Output the [x, y] coordinate of the center of the cell containing the given text.  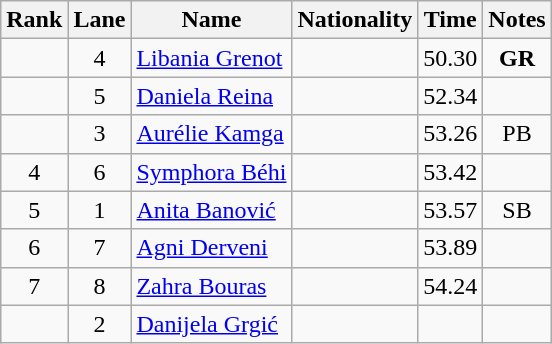
53.26 [450, 134]
SB [517, 210]
Rank [34, 20]
8 [100, 286]
52.34 [450, 96]
Danijela Grgić [212, 324]
50.30 [450, 58]
3 [100, 134]
Name [212, 20]
Lane [100, 20]
Symphora Béhi [212, 172]
Time [450, 20]
Libania Grenot [212, 58]
2 [100, 324]
Anita Banović [212, 210]
1 [100, 210]
Daniela Reina [212, 96]
Nationality [355, 20]
GR [517, 58]
Aurélie Kamga [212, 134]
Agni Derveni [212, 248]
53.42 [450, 172]
Notes [517, 20]
53.89 [450, 248]
53.57 [450, 210]
54.24 [450, 286]
Zahra Bouras [212, 286]
PB [517, 134]
